Pinpoint the cell where the given text exists, returning its (X, Y) midpoint coordinate. 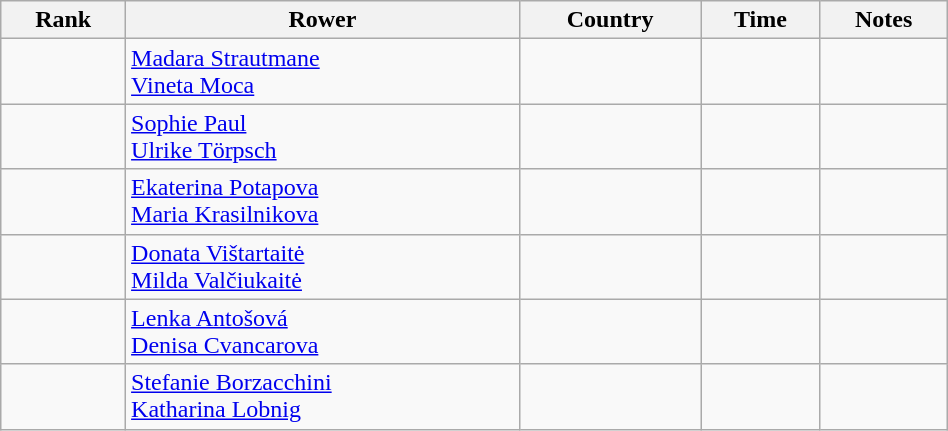
Lenka AntošováDenisa Cvancarova (323, 332)
Donata VištartaitėMilda Valčiukaitė (323, 266)
Country (610, 20)
Madara StrautmaneVineta Moca (323, 72)
Stefanie BorzacchiniKatharina Lobnig (323, 396)
Ekaterina PotapovaMaria Krasilnikova (323, 202)
Rank (64, 20)
Time (760, 20)
Rower (323, 20)
Notes (884, 20)
Sophie PaulUlrike Törpsch (323, 136)
